Output the (x, y) coordinate of the center of the cell containing the given text.  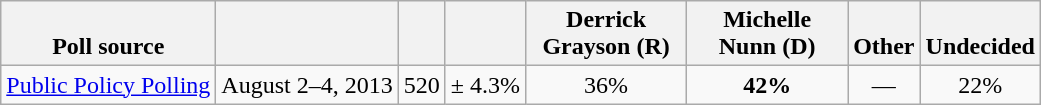
520 (422, 85)
22% (980, 85)
Public Policy Polling (108, 85)
Other (884, 34)
42% (768, 85)
MichelleNunn (D) (768, 34)
Poll source (108, 34)
Undecided (980, 34)
DerrickGrayson (R) (606, 34)
36% (606, 85)
— (884, 85)
August 2–4, 2013 (307, 85)
± 4.3% (485, 85)
